For the text-containing cell, return its midpoint in (X, Y) coordinate format. 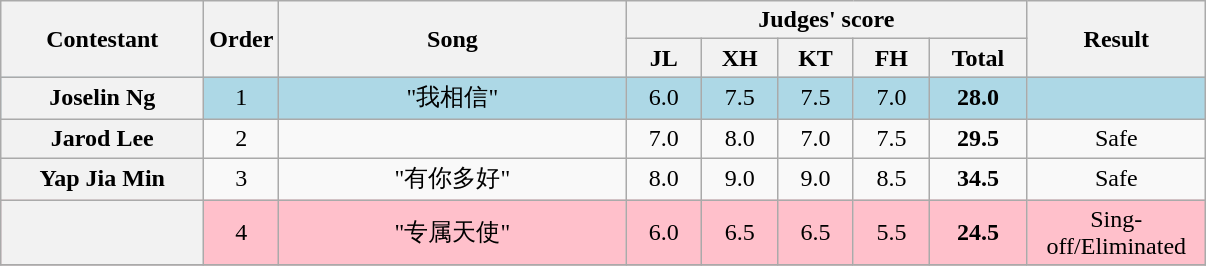
Judges' score (826, 20)
Sing-off/Eliminated (1116, 232)
34.5 (978, 180)
28.0 (978, 98)
24.5 (978, 232)
"专属天使" (452, 232)
Yap Jia Min (102, 180)
Result (1116, 39)
1 (242, 98)
2 (242, 138)
29.5 (978, 138)
Joselin Ng (102, 98)
3 (242, 180)
Contestant (102, 39)
JL (664, 58)
Order (242, 39)
XH (740, 58)
Total (978, 58)
"我相信" (452, 98)
KT (816, 58)
"有你多好" (452, 180)
FH (891, 58)
Jarod Lee (102, 138)
5.5 (891, 232)
8.5 (891, 180)
Song (452, 39)
4 (242, 232)
